Provide the (x, y) coordinate of the cell's center where the given text is located.  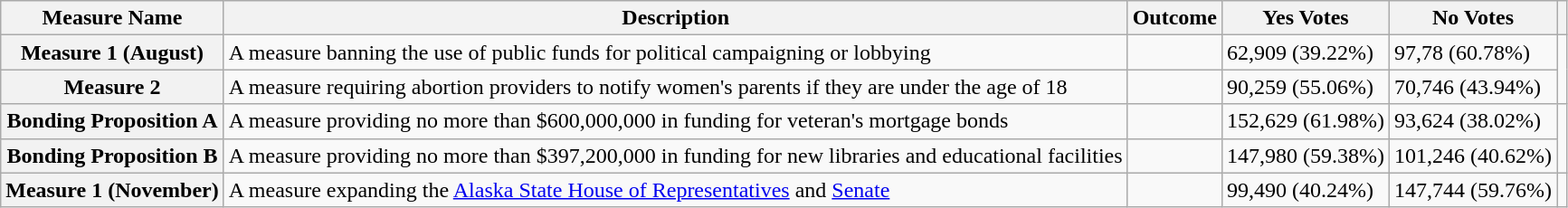
A measure providing no more than $397,200,000 in funding for new libraries and educational facilities (675, 156)
Outcome (1174, 18)
A measure expanding the Alaska State House of Representatives and Senate (675, 190)
Description (675, 18)
Measure 2 (112, 87)
97,78 (60.78%) (1473, 52)
A measure providing no more than $600,000,000 in funding for veteran's mortgage bonds (675, 121)
101,246 (40.62%) (1473, 156)
90,259 (55.06%) (1305, 87)
93,624 (38.02%) (1473, 121)
70,746 (43.94%) (1473, 87)
Measure 1 (November) (112, 190)
Yes Votes (1305, 18)
Measure Name (112, 18)
No Votes (1473, 18)
62,909 (39.22%) (1305, 52)
A measure banning the use of public funds for political campaigning or lobbying (675, 52)
A measure requiring abortion providers to notify women's parents if they are under the age of 18 (675, 87)
147,744 (59.76%) (1473, 190)
147,980 (59.38%) (1305, 156)
Bonding Proposition B (112, 156)
99,490 (40.24%) (1305, 190)
Bonding Proposition A (112, 121)
152,629 (61.98%) (1305, 121)
Measure 1 (August) (112, 52)
